Search for the cell housing the specified text and yield its (X, Y) center coordinate. 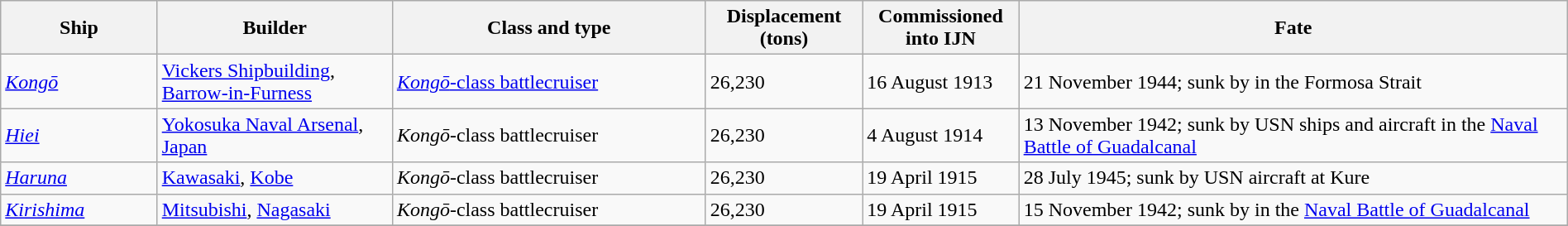
28 July 1945; sunk by USN aircraft at Kure (1293, 178)
Kawasaki, Kobe (275, 178)
15 November 1942; sunk by in the Naval Battle of Guadalcanal (1293, 209)
Yokosuka Naval Arsenal, Japan (275, 136)
Ship (79, 28)
Haruna (79, 178)
Builder (275, 28)
Kongō (79, 81)
Mitsubishi, Nagasaki (275, 209)
13 November 1942; sunk by USN ships and aircraft in the Naval Battle of Guadalcanal (1293, 136)
Displacement (tons) (784, 28)
Commissioned into IJN (941, 28)
Vickers Shipbuilding, Barrow-in-Furness (275, 81)
Class and type (549, 28)
21 November 1944; sunk by in the Formosa Strait (1293, 81)
Fate (1293, 28)
16 August 1913 (941, 81)
Kirishima (79, 209)
Hiei (79, 136)
4 August 1914 (941, 136)
